Extract the (x, y) coordinate from the center of the cell holding the provided text.  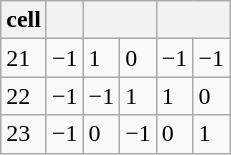
cell (24, 20)
22 (24, 96)
23 (24, 134)
21 (24, 58)
